Return the (x, y) coordinate for the center point of the cell that contains the specified text.  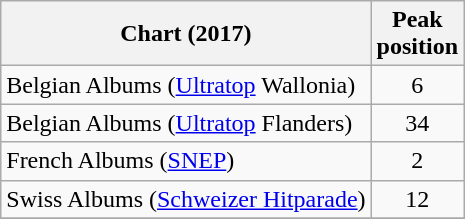
12 (417, 199)
6 (417, 85)
Chart (2017) (186, 34)
34 (417, 123)
Swiss Albums (Schweizer Hitparade) (186, 199)
2 (417, 161)
Peakposition (417, 34)
Belgian Albums (Ultratop Wallonia) (186, 85)
French Albums (SNEP) (186, 161)
Belgian Albums (Ultratop Flanders) (186, 123)
